Identify which cell holds the provided text, then report its [X, Y] central coordinate. 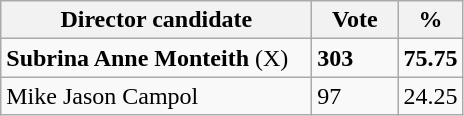
% [430, 20]
Subrina Anne Monteith (X) [156, 58]
Vote [355, 20]
Director candidate [156, 20]
75.75 [430, 58]
303 [355, 58]
24.25 [430, 96]
Mike Jason Campol [156, 96]
97 [355, 96]
